Identify which cell holds the provided text, then report its (x, y) central coordinate. 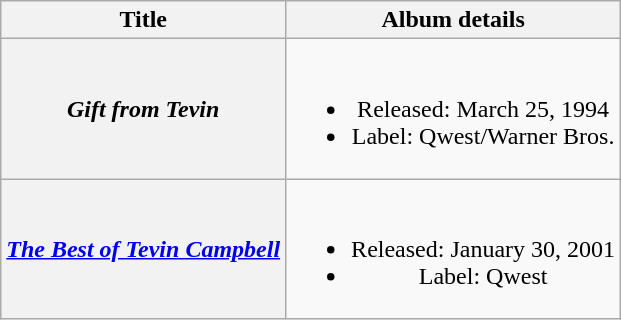
The Best of Tevin Campbell (144, 249)
Album details (454, 20)
Released: March 25, 1994Label: Qwest/Warner Bros. (454, 109)
Gift from Tevin (144, 109)
Released: January 30, 2001Label: Qwest (454, 249)
Title (144, 20)
